Search for the cell housing the specified text and yield its (x, y) center coordinate. 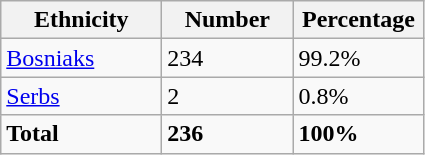
Bosniaks (82, 58)
Ethnicity (82, 20)
Serbs (82, 96)
99.2% (358, 58)
Number (228, 20)
234 (228, 58)
0.8% (358, 96)
100% (358, 134)
2 (228, 96)
236 (228, 134)
Percentage (358, 20)
Total (82, 134)
